Find where the given text appears and provide that cell's center as [x, y] coordinate. 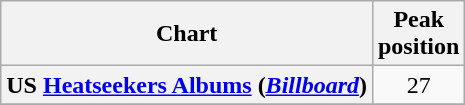
US Heatseekers Albums (Billboard) [187, 85]
Peakposition [418, 34]
27 [418, 85]
Chart [187, 34]
